Output the (X, Y) coordinate of the center of the cell containing the given text.  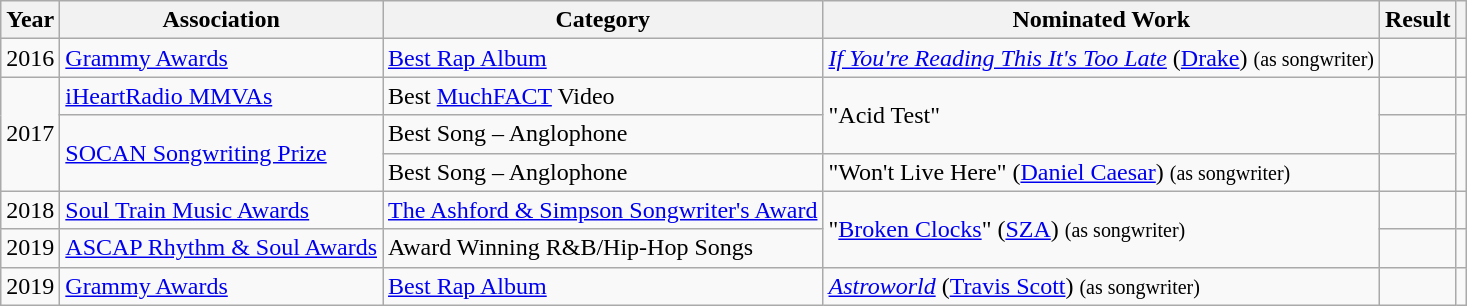
iHeartRadio MMVAs (222, 96)
"Won't Live Here" (Daniel Caesar) (as songwriter) (1101, 172)
Year (30, 20)
Astroworld (Travis Scott) (as songwriter) (1101, 286)
Nominated Work (1101, 20)
Award Winning R&B/Hip-Hop Songs (602, 248)
If You're Reading This It's Too Late (Drake) (as songwriter) (1101, 58)
"Broken Clocks" (SZA) (as songwriter) (1101, 229)
Soul Train Music Awards (222, 210)
2017 (30, 134)
Best MuchFACT Video (602, 96)
Association (222, 20)
The Ashford & Simpson Songwriter's Award (602, 210)
ASCAP Rhythm & Soul Awards (222, 248)
Result (1418, 20)
2018 (30, 210)
"Acid Test" (1101, 115)
2016 (30, 58)
SOCAN Songwriting Prize (222, 153)
Category (602, 20)
